Identify which cell holds the provided text, then report its [x, y] central coordinate. 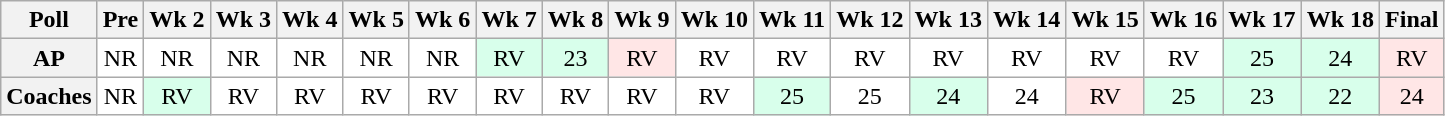
Wk 16 [1183, 20]
Wk 5 [376, 20]
Wk 10 [714, 20]
Wk 14 [1026, 20]
Wk 6 [442, 20]
Wk 4 [310, 20]
Wk 11 [792, 20]
Wk 13 [948, 20]
Wk 8 [575, 20]
AP [49, 58]
Wk 17 [1262, 20]
Wk 3 [243, 20]
Wk 2 [177, 20]
Wk 7 [509, 20]
Wk 9 [642, 20]
Wk 12 [870, 20]
Coaches [49, 96]
Wk 18 [1340, 20]
22 [1340, 96]
Pre [120, 20]
Final [1412, 20]
Poll [49, 20]
Wk 15 [1105, 20]
